Output the (x, y) coordinate of the center of the cell containing the given text.  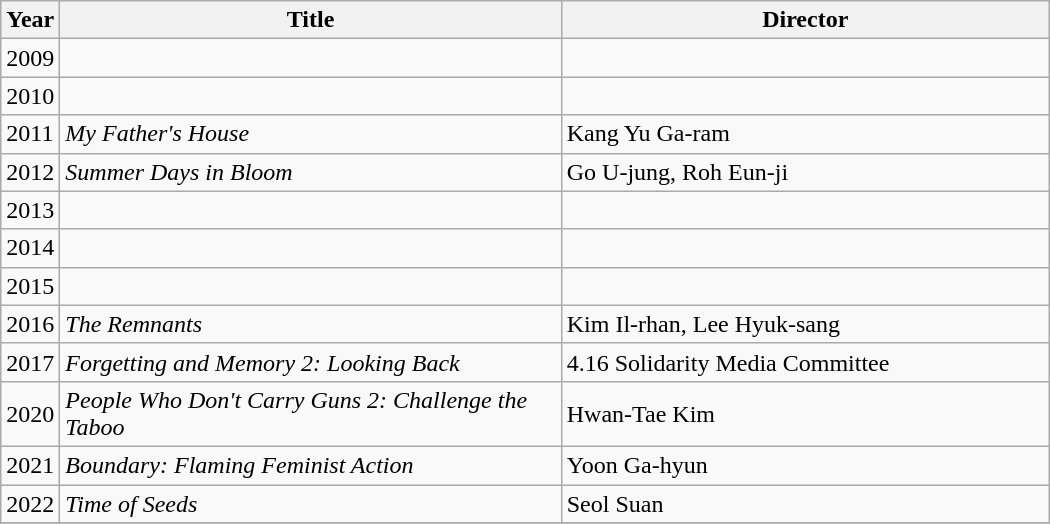
Go U-jung, Roh Eun-ji (805, 172)
Seol Suan (805, 503)
2013 (30, 210)
Year (30, 20)
Hwan-Tae Kim (805, 414)
Boundary: Flaming Feminist Action (310, 465)
4.16 Solidarity Media Committee (805, 362)
2016 (30, 324)
2012 (30, 172)
2010 (30, 96)
Summer Days in Bloom (310, 172)
Yoon Ga-hyun (805, 465)
2014 (30, 248)
2011 (30, 134)
2009 (30, 58)
My Father's House (310, 134)
Kim Il-rhan, Lee Hyuk-sang (805, 324)
Forgetting and Memory 2: Looking Back (310, 362)
2021 (30, 465)
Title (310, 20)
The Remnants (310, 324)
2015 (30, 286)
Kang Yu Ga-ram (805, 134)
Director (805, 20)
2022 (30, 503)
2017 (30, 362)
People Who Don't Carry Guns 2: Challenge the Taboo (310, 414)
Time of Seeds (310, 503)
2020 (30, 414)
